For the text-containing cell, return its midpoint in [X, Y] coordinate format. 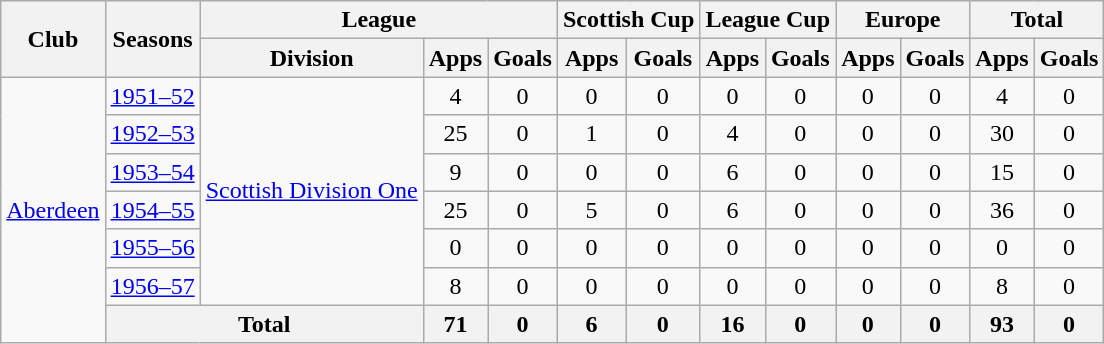
Scottish Division One [312, 191]
1954–55 [152, 210]
Aberdeen [53, 210]
1 [591, 134]
1955–56 [152, 248]
16 [732, 324]
League [378, 20]
93 [1002, 324]
Seasons [152, 39]
5 [591, 210]
36 [1002, 210]
League Cup [768, 20]
30 [1002, 134]
15 [1002, 172]
9 [455, 172]
Scottish Cup [628, 20]
1952–53 [152, 134]
1953–54 [152, 172]
71 [455, 324]
Club [53, 39]
Europe [903, 20]
1951–52 [152, 96]
Division [312, 58]
1956–57 [152, 286]
